Pinpoint the cell where the given text exists, returning its [X, Y] midpoint coordinate. 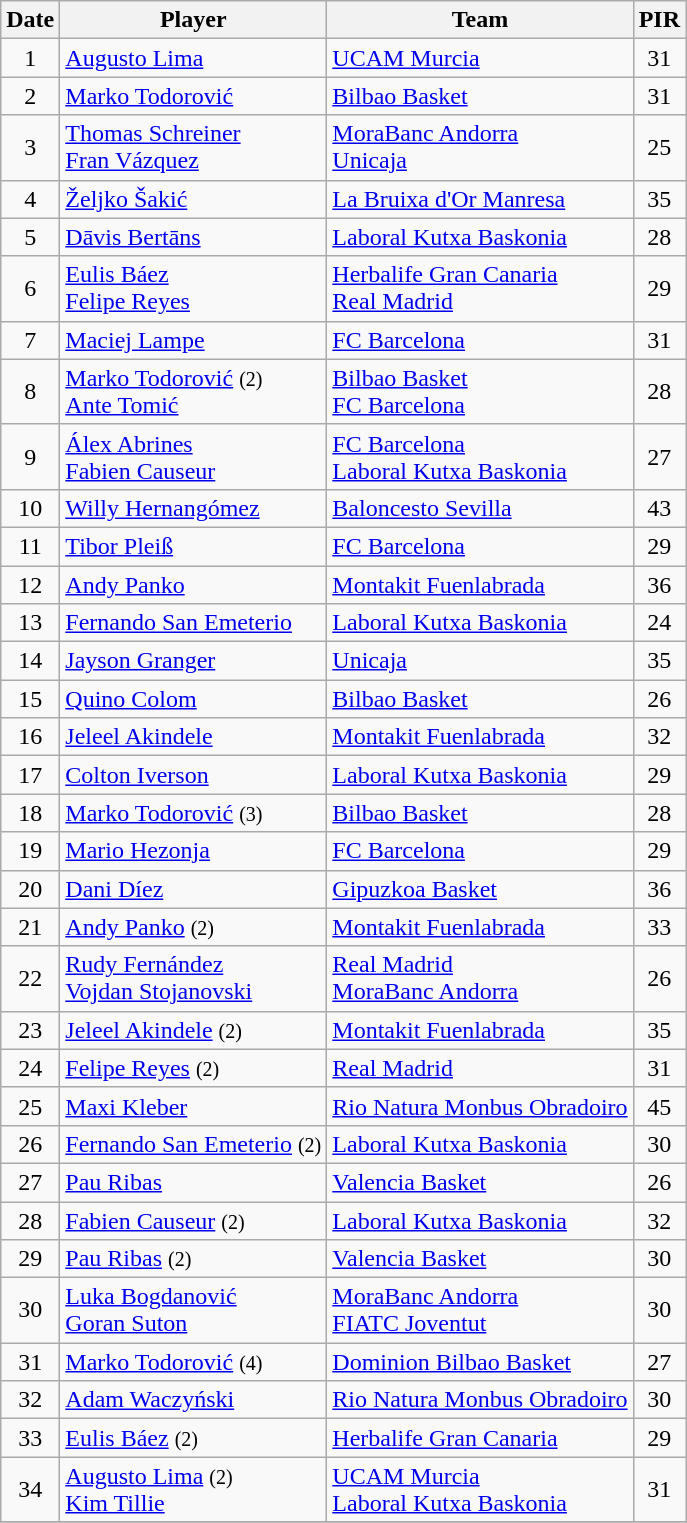
Pau Ribas [194, 1182]
18 [30, 813]
PIR [659, 20]
8 [30, 392]
Eulis Báez (2) [194, 1438]
Date [30, 20]
Mario Hezonja [194, 851]
Luka Bogdanović Goran Suton [194, 1310]
5 [30, 237]
34 [30, 1490]
17 [30, 775]
Augusto Lima (2) Kim Tillie [194, 1490]
MoraBanc Andorra FIATC Joventut [480, 1310]
Maciej Lampe [194, 340]
20 [30, 889]
6 [30, 288]
15 [30, 699]
23 [30, 1030]
4 [30, 199]
13 [30, 623]
12 [30, 585]
16 [30, 737]
Marko Todorović (2) Ante Tomić [194, 392]
Željko Šakić [194, 199]
Real MadridMoraBanc Andorra [480, 978]
3 [30, 148]
11 [30, 546]
14 [30, 661]
Augusto Lima [194, 58]
Fernando San Emeterio (2) [194, 1144]
43 [659, 508]
MoraBanc AndorraUnicaja [480, 148]
Andy Panko (2) [194, 927]
Jeleel Akindele [194, 737]
Marko Todorović (4) [194, 1362]
Maxi Kleber [194, 1106]
Colton Iverson [194, 775]
21 [30, 927]
Tibor Pleiß [194, 546]
Herbalife Gran Canaria [480, 1438]
Dominion Bilbao Basket [480, 1362]
Dāvis Bertāns [194, 237]
Bilbao BasketFC Barcelona [480, 392]
19 [30, 851]
Herbalife Gran CanariaReal Madrid [480, 288]
Jayson Granger [194, 661]
7 [30, 340]
Thomas Schreiner Fran Vázquez [194, 148]
Real Madrid [480, 1068]
1 [30, 58]
Fernando San Emeterio [194, 623]
Álex Abrines Fabien Causeur [194, 456]
Willy Hernangómez [194, 508]
Andy Panko [194, 585]
22 [30, 978]
FC BarcelonaLaboral Kutxa Baskonia [480, 456]
La Bruixa d'Or Manresa [480, 199]
Baloncesto Sevilla [480, 508]
45 [659, 1106]
Unicaja [480, 661]
Team [480, 20]
UCAM Murcia [480, 58]
UCAM MurciaLaboral Kutxa Baskonia [480, 1490]
Felipe Reyes (2) [194, 1068]
Player [194, 20]
Rudy Fernández Vojdan Stojanovski [194, 978]
Dani Díez [194, 889]
Pau Ribas (2) [194, 1259]
Quino Colom [194, 699]
Adam Waczyński [194, 1400]
Gipuzkoa Basket [480, 889]
Eulis Báez Felipe Reyes [194, 288]
Marko Todorović [194, 96]
10 [30, 508]
Marko Todorović (3) [194, 813]
2 [30, 96]
Jeleel Akindele (2) [194, 1030]
9 [30, 456]
Fabien Causeur (2) [194, 1221]
